Capture the cell that displays the provided text and extract its (x, y) central coordinate. 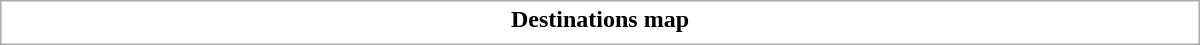
Destinations map (600, 19)
